Search for the cell housing the specified text and yield its [x, y] center coordinate. 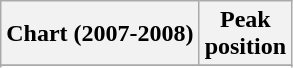
Peakposition [245, 34]
Chart (2007-2008) [100, 34]
